Scan for the cell matching the given text and deliver its (X, Y) coordinate at center. 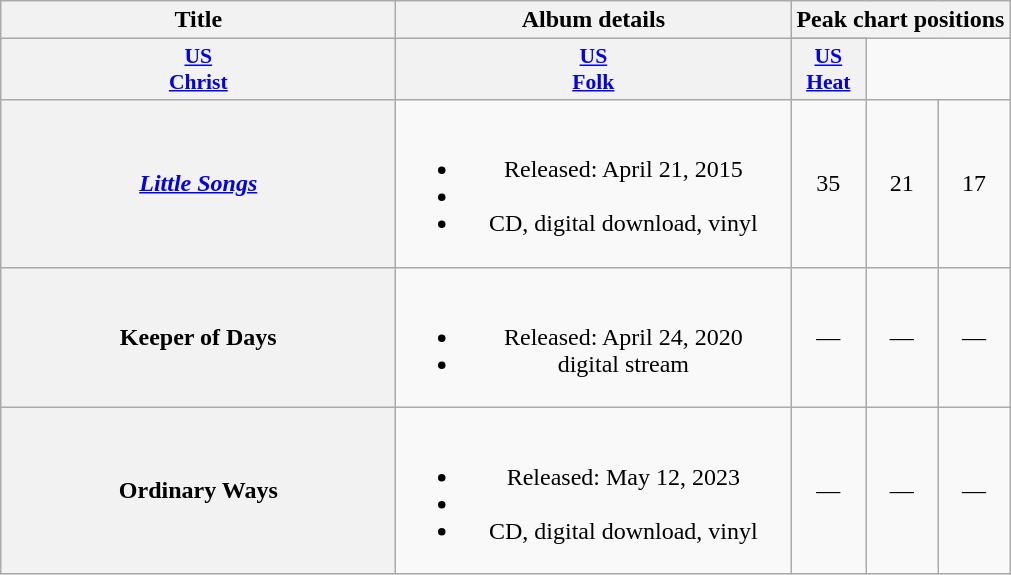
Little Songs (198, 184)
Peak chart positions (900, 20)
35 (828, 184)
17 (974, 184)
Album details (594, 20)
Ordinary Ways (198, 490)
USFolk (594, 70)
USChrist (198, 70)
USHeat (828, 70)
Released: April 21, 2015CD, digital download, vinyl (594, 184)
Released: April 24, 2020digital stream (594, 337)
Title (198, 20)
Released: May 12, 2023CD, digital download, vinyl (594, 490)
21 (902, 184)
Keeper of Days (198, 337)
